Output the (x, y) coordinate of the center of the cell containing the given text.  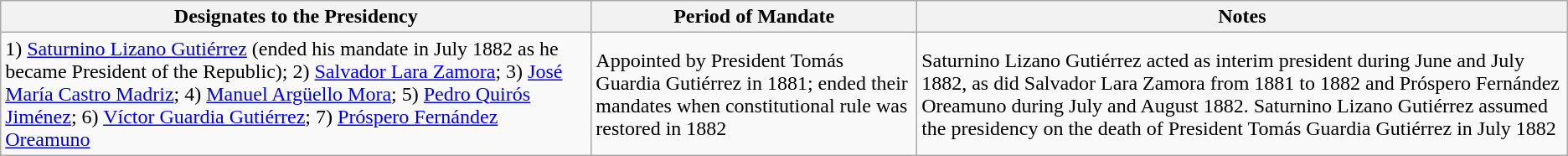
Appointed by President Tomás Guardia Gutiérrez in 1881; ended their mandates when constitutional rule was restored in 1882 (754, 94)
Notes (1243, 17)
Period of Mandate (754, 17)
Designates to the Presidency (297, 17)
